Search for the cell housing the specified text and yield its [x, y] center coordinate. 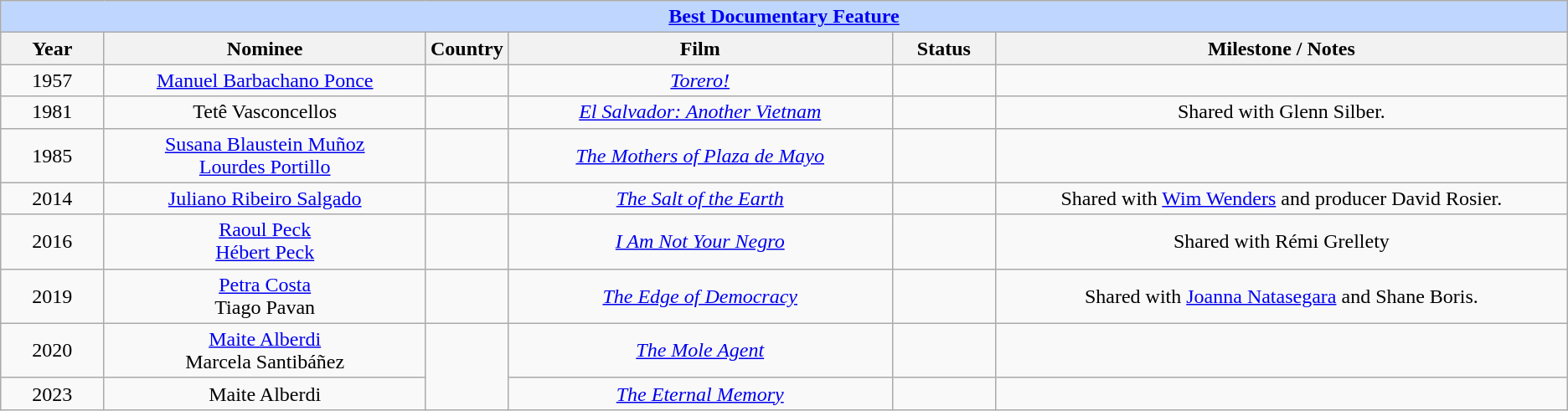
2016 [52, 241]
2023 [52, 393]
Juliano Ribeiro Salgado [265, 198]
Country [467, 49]
Nominee [265, 49]
1957 [52, 80]
Tetê Vasconcellos [265, 112]
El Salvador: Another Vietnam [700, 112]
The Mothers of Plaza de Mayo [700, 156]
Best Documentary Feature [784, 17]
Petra CostaTiago Pavan [265, 296]
Susana Blaustein MuñozLourdes Portillo [265, 156]
The Mole Agent [700, 350]
Manuel Barbachano Ponce [265, 80]
Status [943, 49]
Year [52, 49]
Shared with Rémi Grellety [1282, 241]
1985 [52, 156]
The Edge of Democracy [700, 296]
2019 [52, 296]
Maite AlberdiMarcela Santibáñez [265, 350]
Milestone / Notes [1282, 49]
Shared with Wim Wenders and producer David Rosier. [1282, 198]
Torero! [700, 80]
1981 [52, 112]
Shared with Joanna Natasegara and Shane Boris. [1282, 296]
Maite Alberdi [265, 393]
Shared with Glenn Silber. [1282, 112]
Film [700, 49]
2020 [52, 350]
Raoul PeckHébert Peck [265, 241]
I Am Not Your Negro [700, 241]
The Eternal Memory [700, 393]
The Salt of the Earth [700, 198]
2014 [52, 198]
